Pinpoint the cell where the given text exists, returning its [X, Y] midpoint coordinate. 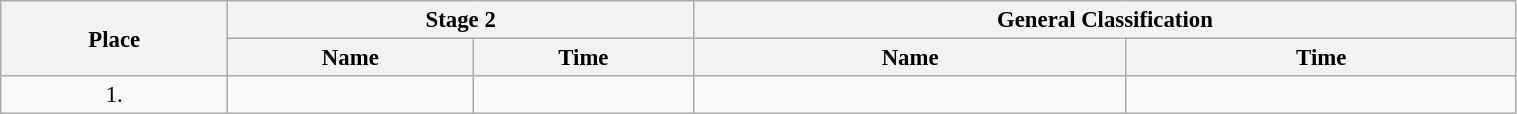
Stage 2 [461, 20]
Place [114, 38]
General Classification [1105, 20]
1. [114, 95]
